Output the [X, Y] coordinate of the center of the cell containing the given text.  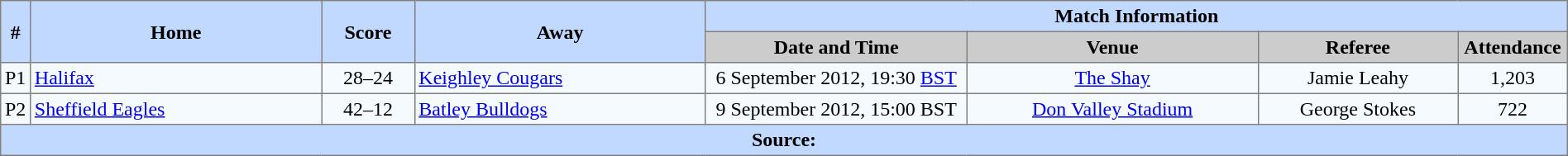
Jamie Leahy [1358, 78]
Attendance [1513, 47]
Referee [1358, 47]
42–12 [368, 109]
Match Information [1136, 17]
9 September 2012, 15:00 BST [836, 109]
Batley Bulldogs [560, 109]
George Stokes [1358, 109]
Date and Time [836, 47]
Away [560, 31]
1,203 [1513, 78]
# [16, 31]
722 [1513, 109]
6 September 2012, 19:30 BST [836, 78]
Keighley Cougars [560, 78]
28–24 [368, 78]
The Shay [1112, 78]
Source: [784, 140]
Halifax [176, 78]
Home [176, 31]
Score [368, 31]
Don Valley Stadium [1112, 109]
Venue [1112, 47]
P2 [16, 109]
P1 [16, 78]
Sheffield Eagles [176, 109]
